Output the (x, y) coordinate of the center of the cell containing the given text.  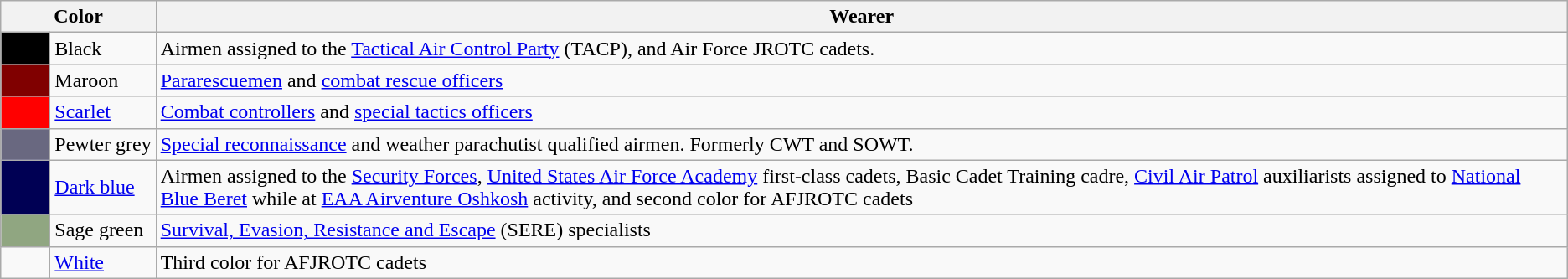
Black (103, 49)
Scarlet (103, 112)
Dark blue (103, 188)
Color (79, 17)
Third color for AFJROTC cadets (861, 262)
White (103, 262)
Maroon (103, 80)
Wearer (861, 17)
Pewter grey (103, 144)
Sage green (103, 230)
Combat controllers and special tactics officers (861, 112)
Survival, Evasion, Resistance and Escape (SERE) specialists (861, 230)
Airmen assigned to the Tactical Air Control Party (TACP), and Air Force JROTC cadets. (861, 49)
Pararescuemen and combat rescue officers (861, 80)
Special reconnaissance and weather parachutist qualified airmen. Formerly CWT and SOWT. (861, 144)
